From the cell containing the given text, extract its center point as (x, y) coordinate. 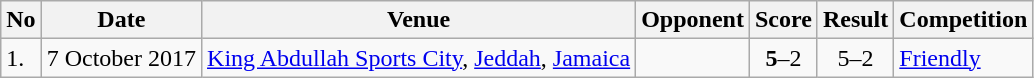
No (21, 20)
Result (855, 20)
7 October 2017 (121, 58)
Friendly (964, 58)
Competition (964, 20)
Opponent (693, 20)
1. (21, 58)
King Abdullah Sports City, Jeddah, Jamaica (419, 58)
Date (121, 20)
Score (783, 20)
Venue (419, 20)
